Pinpoint the cell where the given text exists, returning its [x, y] midpoint coordinate. 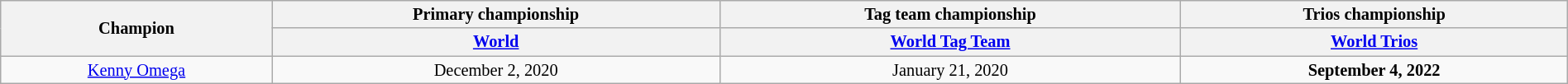
World [496, 42]
Primary championship [496, 14]
Champion [136, 28]
World Trios [1374, 42]
World Tag Team [950, 42]
September 4, 2022 [1374, 70]
Kenny Omega [136, 70]
Tag team championship [950, 14]
January 21, 2020 [950, 70]
Trios championship [1374, 14]
December 2, 2020 [496, 70]
